From the cell containing the given text, extract its center point as (X, Y) coordinate. 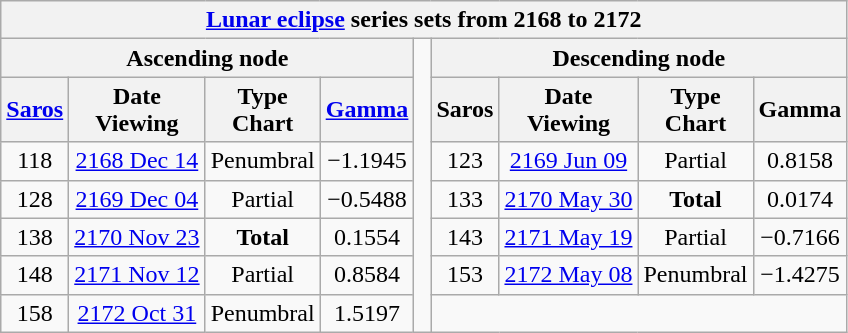
128 (35, 199)
148 (35, 275)
−0.5488 (367, 199)
138 (35, 237)
2171 Nov 12 (137, 275)
−1.1945 (367, 161)
−0.7166 (800, 237)
Descending node (639, 58)
2170 May 30 (568, 199)
153 (465, 275)
2170 Nov 23 (137, 237)
0.0174 (800, 199)
1.5197 (367, 313)
2168 Dec 14 (137, 161)
−1.4275 (800, 275)
158 (35, 313)
2172 Oct 31 (137, 313)
2171 May 19 (568, 237)
123 (465, 161)
2169 Dec 04 (137, 199)
0.8584 (367, 275)
143 (465, 237)
0.8158 (800, 161)
2172 May 08 (568, 275)
Lunar eclipse series sets from 2168 to 2172 (424, 20)
Ascending node (208, 58)
118 (35, 161)
133 (465, 199)
2169 Jun 09 (568, 161)
0.1554 (367, 237)
